Provide the (x, y) coordinate of the cell's center where the given text is located.  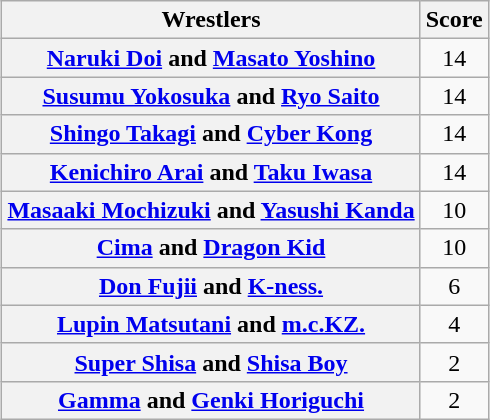
Gamma and Genki Horiguchi (211, 400)
4 (454, 324)
Cima and Dragon Kid (211, 248)
Naruki Doi and Masato Yoshino (211, 58)
Don Fujii and K-ness. (211, 286)
Wrestlers (211, 20)
6 (454, 286)
Masaaki Mochizuki and Yasushi Kanda (211, 210)
Susumu Yokosuka and Ryo Saito (211, 96)
Shingo Takagi and Cyber Kong (211, 134)
Score (454, 20)
Lupin Matsutani and m.c.KZ. (211, 324)
Kenichiro Arai and Taku Iwasa (211, 172)
Super Shisa and Shisa Boy (211, 362)
